Extract the (x, y) coordinate from the center of the cell holding the provided text.  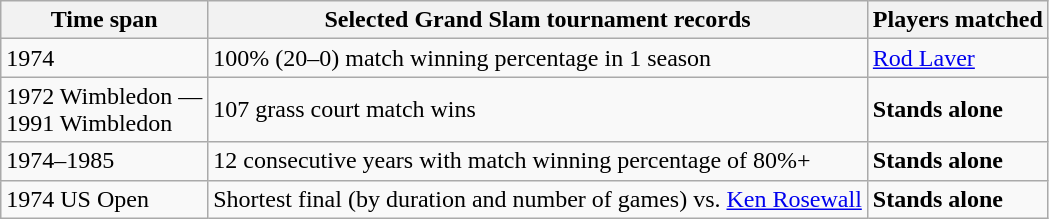
Shortest final (by duration and number of games) vs. Ken Rosewall (538, 199)
100% (20–0) match winning percentage in 1 season (538, 58)
1974–1985 (104, 161)
Players matched (958, 20)
1972 Wimbledon —1991 Wimbledon (104, 110)
Selected Grand Slam tournament records (538, 20)
107 grass court match wins (538, 110)
12 consecutive years with match winning percentage of 80%+ (538, 161)
1974 (104, 58)
Time span (104, 20)
Rod Laver (958, 58)
1974 US Open (104, 199)
